Search for the cell housing the specified text and yield its [X, Y] center coordinate. 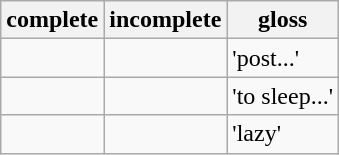
'post...' [283, 58]
gloss [283, 20]
'to sleep...' [283, 96]
complete [52, 20]
'lazy' [283, 134]
incomplete [166, 20]
